Provide the [X, Y] coordinate of the cell's center where the given text is located.  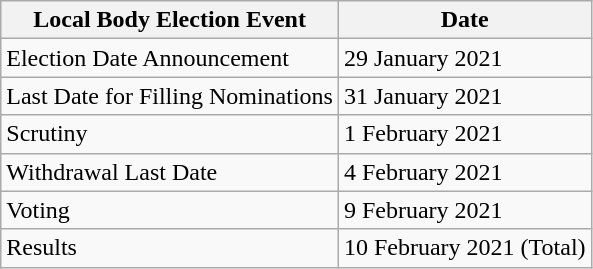
Date [464, 20]
4 February 2021 [464, 172]
9 February 2021 [464, 210]
1 February 2021 [464, 134]
Scrutiny [170, 134]
Last Date for Filling Nominations [170, 96]
Election Date Announcement [170, 58]
Voting [170, 210]
31 January 2021 [464, 96]
29 January 2021 [464, 58]
Results [170, 248]
Local Body Election Event [170, 20]
10 February 2021 (Total) [464, 248]
Withdrawal Last Date [170, 172]
